Search for the cell housing the specified text and yield its [x, y] center coordinate. 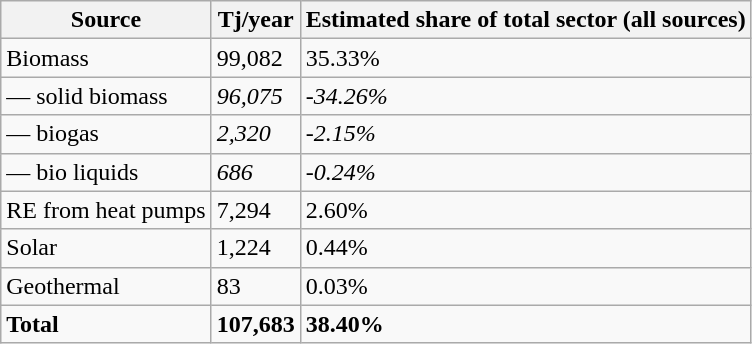
— bio liquids [106, 172]
2.60% [526, 210]
0.03% [526, 286]
686 [256, 172]
83 [256, 286]
Total [106, 324]
Source [106, 20]
107,683 [256, 324]
Solar [106, 248]
Geothermal [106, 286]
35.33% [526, 58]
1,224 [256, 248]
— biogas [106, 134]
0.44% [526, 248]
7,294 [256, 210]
RE from heat pumps [106, 210]
96,075 [256, 96]
38.40% [526, 324]
2,320 [256, 134]
Tj/year [256, 20]
99,082 [256, 58]
-34.26% [526, 96]
Estimated share of total sector (all sources) [526, 20]
-0.24% [526, 172]
-2.15% [526, 134]
Biomass [106, 58]
— solid biomass [106, 96]
